Return (X, Y) of the center of cell containing provided text 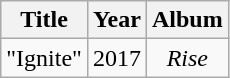
2017 (116, 58)
Rise (187, 58)
Album (187, 20)
"Ignite" (44, 58)
Year (116, 20)
Title (44, 20)
